Return [x, y] of the center of cell containing provided text 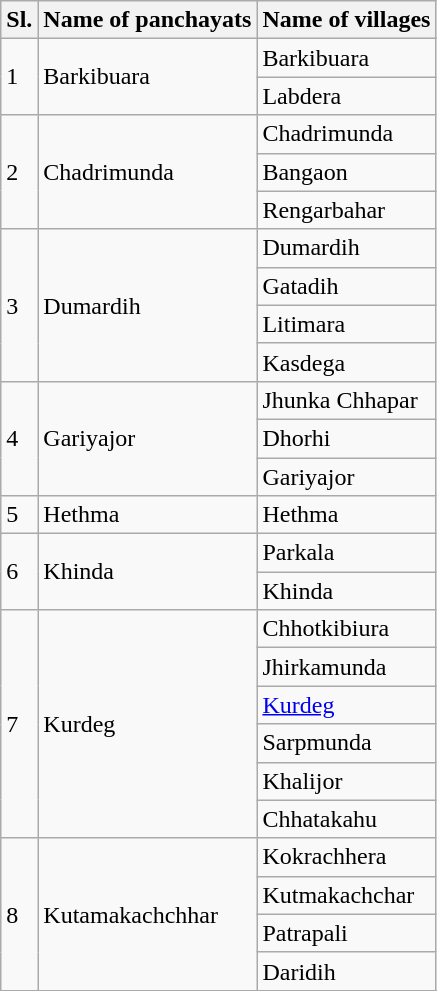
Kutamakachchhar [148, 914]
5 [20, 515]
Sl. [20, 20]
Jhirkamunda [346, 667]
Bangaon [346, 172]
7 [20, 724]
8 [20, 914]
Daridih [346, 971]
Sarpmunda [346, 743]
3 [20, 305]
Kutmakachchar [346, 895]
Patrapali [346, 933]
Litimara [346, 324]
Chhatakahu [346, 819]
Parkala [346, 553]
Jhunka Chhapar [346, 400]
4 [20, 438]
Name of villages [346, 20]
2 [20, 172]
6 [20, 572]
Dhorhi [346, 438]
Chhotkibiura [346, 629]
Gatadih [346, 286]
Labdera [346, 96]
1 [20, 77]
Khalijor [346, 781]
Kokrachhera [346, 857]
Rengarbahar [346, 210]
Name of panchayats [148, 20]
Kasdega [346, 362]
